Return the [x, y] coordinate for the center point of the cell that contains the specified text.  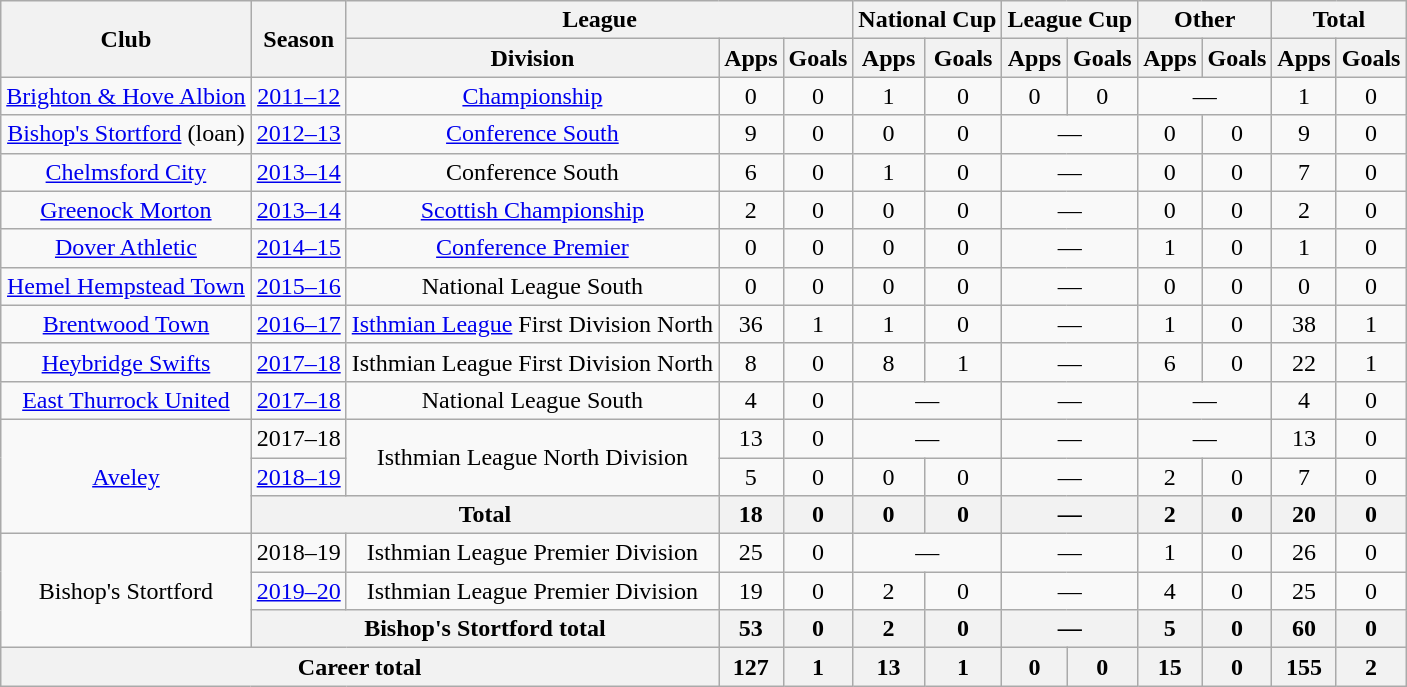
2012–13 [298, 134]
Championship [532, 96]
53 [751, 629]
League [600, 20]
2015–16 [298, 286]
East Thurrock United [126, 400]
Bishop's Stortford total [484, 629]
Bishop's Stortford (loan) [126, 134]
Aveley [126, 476]
2014–15 [298, 248]
Heybridge Swifts [126, 362]
Isthmian League North Division [532, 457]
Conference Premier [532, 248]
20 [1304, 515]
19 [751, 591]
18 [751, 515]
26 [1304, 553]
Other [1205, 20]
Brentwood Town [126, 324]
2011–12 [298, 96]
155 [1304, 667]
Season [298, 39]
Hemel Hempstead Town [126, 286]
National Cup [928, 20]
League Cup [1070, 20]
38 [1304, 324]
Brighton & Hove Albion [126, 96]
2016–17 [298, 324]
Dover Athletic [126, 248]
22 [1304, 362]
Club [126, 39]
60 [1304, 629]
15 [1170, 667]
36 [751, 324]
Greenock Morton [126, 210]
Scottish Championship [532, 210]
Chelmsford City [126, 172]
Division [532, 58]
Career total [360, 667]
Bishop's Stortford [126, 591]
127 [751, 667]
2019–20 [298, 591]
